For the text-containing cell, return its midpoint in [X, Y] coordinate format. 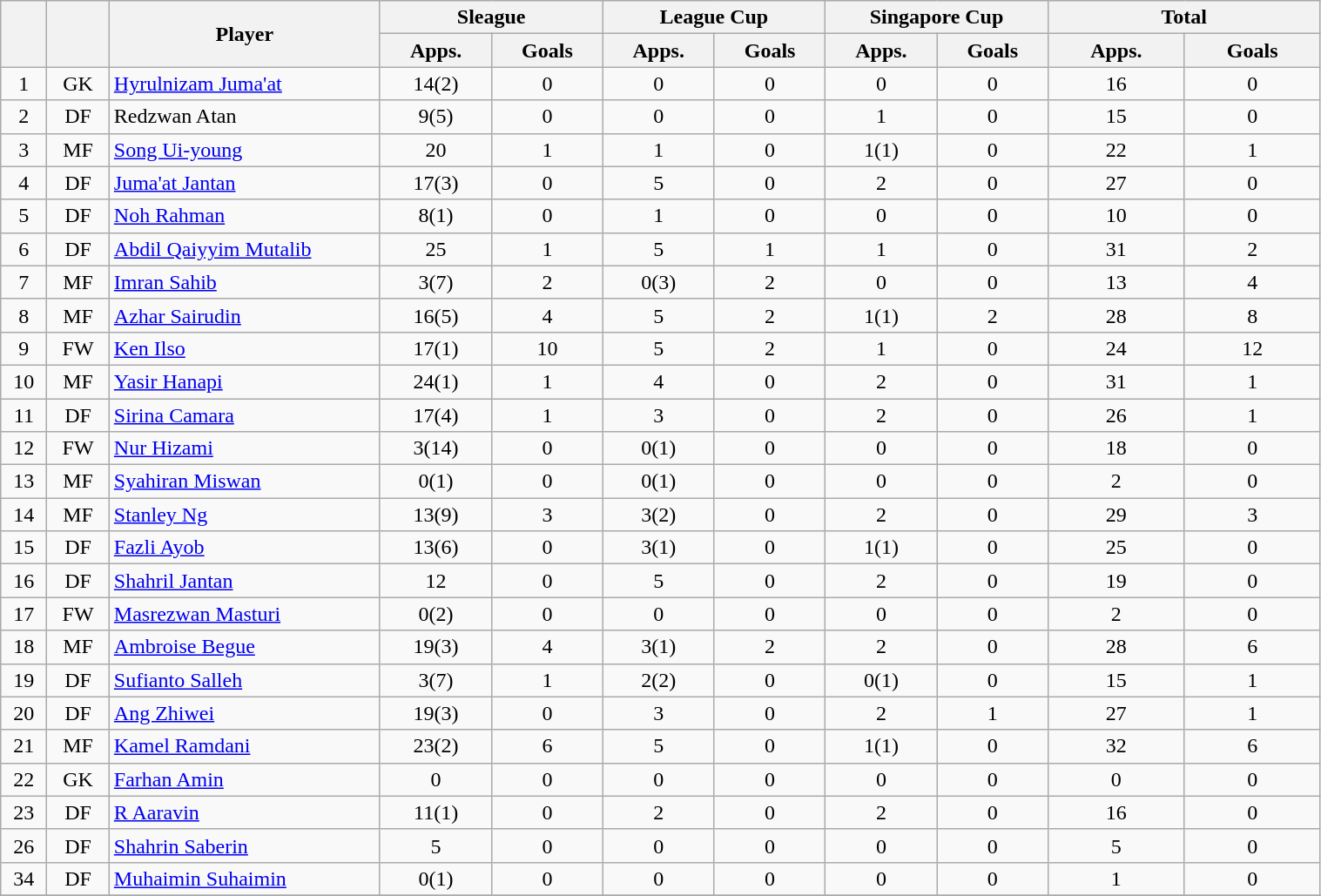
Sirina Camara [244, 415]
14(2) [435, 84]
Stanley Ng [244, 515]
Ambroise Begue [244, 647]
Ken Ilso [244, 348]
13(9) [435, 515]
17(4) [435, 415]
29 [1116, 515]
Imran Sahib [244, 282]
Sleague [491, 17]
Syahiran Miswan [244, 482]
Juma'at Jantan [244, 183]
3(14) [435, 448]
Kamel Ramdani [244, 746]
23 [24, 812]
Masrezwan Masturi [244, 614]
0(2) [435, 614]
16(5) [435, 315]
8(1) [435, 216]
Singapore Cup [937, 17]
7 [24, 282]
24(1) [435, 381]
League Cup [714, 17]
21 [24, 746]
17(3) [435, 183]
Muhaimin Suhaimin [244, 879]
34 [24, 879]
Hyrulnizam Juma'at [244, 84]
14 [24, 515]
24 [1116, 348]
Sufianto Salleh [244, 680]
Shahril Jantan [244, 581]
Noh Rahman [244, 216]
23(2) [435, 746]
13(6) [435, 548]
Ang Zhiwei [244, 713]
17 [24, 614]
Player [244, 34]
32 [1116, 746]
Fazli Ayob [244, 548]
Farhan Amin [244, 779]
Yasir Hanapi [244, 381]
Total [1184, 17]
0(3) [658, 282]
17(1) [435, 348]
Nur Hizami [244, 448]
Azhar Sairudin [244, 315]
9(5) [435, 117]
Shahrin Saberin [244, 845]
2(2) [658, 680]
Abdil Qaiyyim Mutalib [244, 249]
Song Ui-young [244, 150]
R Aaravin [244, 812]
3(2) [658, 515]
9 [24, 348]
11 [24, 415]
11(1) [435, 812]
Redzwan Atan [244, 117]
